Identify which cell holds the provided text, then report its (x, y) central coordinate. 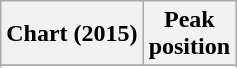
Peakposition (189, 34)
Chart (2015) (72, 34)
